Search for the cell housing the specified text and yield its [X, Y] center coordinate. 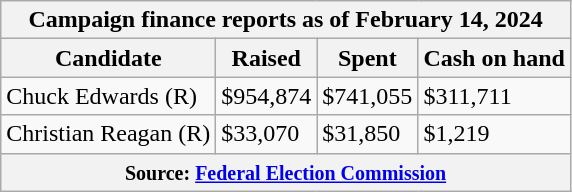
$954,874 [266, 96]
$1,219 [494, 134]
Christian Reagan (R) [108, 134]
Raised [266, 58]
Source: Federal Election Commission [286, 172]
Cash on hand [494, 58]
$33,070 [266, 134]
$311,711 [494, 96]
Campaign finance reports as of February 14, 2024 [286, 20]
$741,055 [368, 96]
Spent [368, 58]
$31,850 [368, 134]
Chuck Edwards (R) [108, 96]
Candidate [108, 58]
